Locate the cell with the specified text and output its [X, Y] center coordinate. 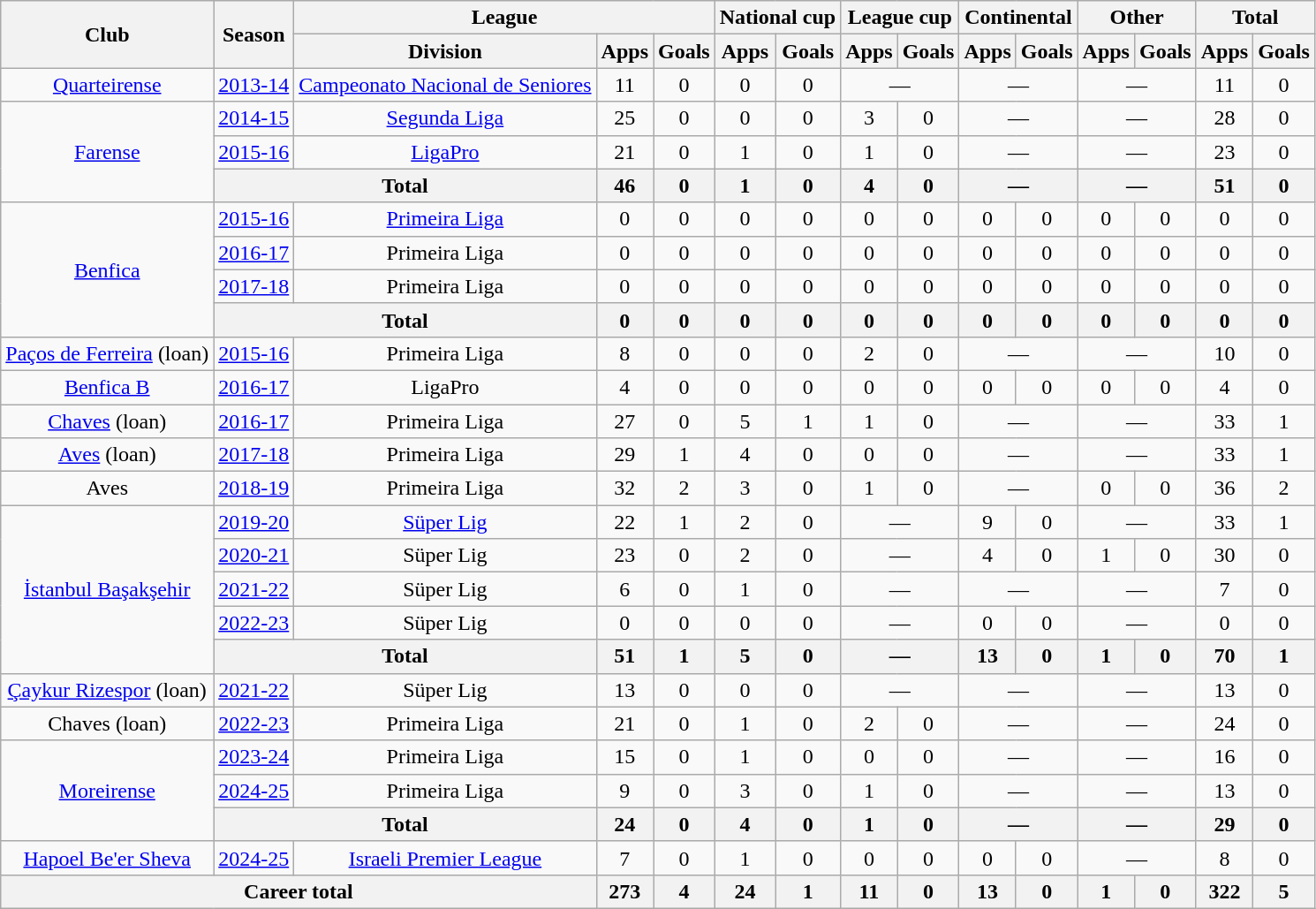
15 [624, 757]
2020-21 [254, 556]
Segunda Liga [445, 118]
Quarteirense [108, 85]
Continental [1018, 18]
Benfica B [108, 387]
Aves (loan) [108, 455]
2018-19 [254, 489]
2014-15 [254, 118]
6 [624, 589]
Çaykur Rizespor (loan) [108, 690]
Farense [108, 152]
10 [1224, 353]
League [504, 18]
Division [445, 51]
25 [624, 118]
Season [254, 34]
322 [1224, 891]
Benfica [108, 269]
70 [1224, 656]
2019-20 [254, 522]
46 [624, 186]
National cup [777, 18]
Career total [299, 891]
27 [624, 421]
League cup [900, 18]
Hapoel Be'er Sheva [108, 858]
İstanbul Başakşehir [108, 589]
30 [1224, 556]
28 [1224, 118]
36 [1224, 489]
16 [1224, 757]
2013-14 [254, 85]
Campeonato Nacional de Seniores [445, 85]
Israeli Premier League [445, 858]
Paços de Ferreira (loan) [108, 353]
Moreirense [108, 791]
22 [624, 522]
Club [108, 34]
Aves [108, 489]
32 [624, 489]
2023-24 [254, 757]
Other [1137, 18]
273 [624, 891]
